Determine the [X, Y] coordinate at the center of the cell enclosing the given text.  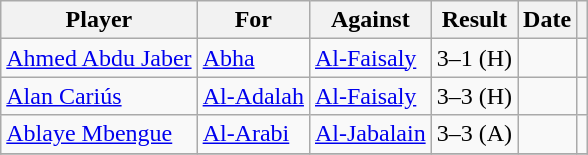
Against [370, 20]
For [253, 20]
3–3 (A) [474, 134]
Ahmed Abdu Jaber [99, 58]
3–3 (H) [474, 96]
Al-Adalah [253, 96]
3–1 (H) [474, 58]
Player [99, 20]
Date [548, 20]
Result [474, 20]
Al-Jabalain [370, 134]
Alan Cariús [99, 96]
Ablaye Mbengue [99, 134]
Al-Arabi [253, 134]
Abha [253, 58]
